Provide the (X, Y) coordinate of the cell's center where the given text is located.  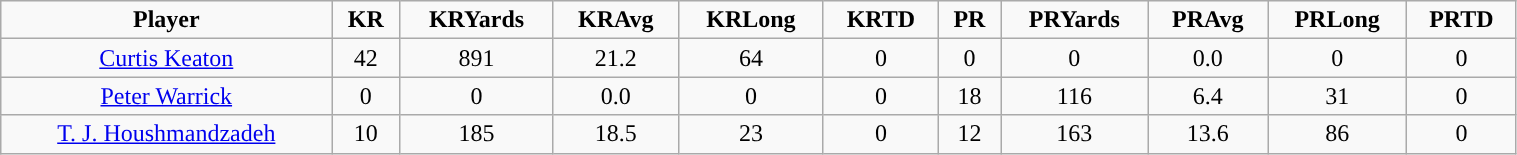
163 (1075, 134)
18 (969, 96)
KRLong (750, 20)
21.2 (616, 58)
PRYards (1075, 20)
PRAvg (1208, 20)
42 (366, 58)
31 (1338, 96)
PRLong (1338, 20)
64 (750, 58)
86 (1338, 134)
Player (166, 20)
PRTD (1462, 20)
116 (1075, 96)
23 (750, 134)
KR (366, 20)
Curtis Keaton (166, 58)
KRTD (880, 20)
18.5 (616, 134)
10 (366, 134)
6.4 (1208, 96)
T. J. Houshmandzadeh (166, 134)
12 (969, 134)
KRAvg (616, 20)
PR (969, 20)
891 (476, 58)
Peter Warrick (166, 96)
185 (476, 134)
KRYards (476, 20)
13.6 (1208, 134)
